For the text-containing cell, return its midpoint in [X, Y] coordinate format. 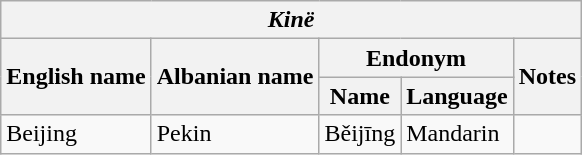
Běijīng [360, 134]
Pekin [235, 134]
English name [76, 77]
Kinë [292, 20]
Endonym [416, 58]
Name [360, 96]
Language [457, 96]
Beijing [76, 134]
Mandarin [457, 134]
Albanian name [235, 77]
Notes [547, 77]
